Extract the [x, y] coordinate from the center of the cell holding the provided text.  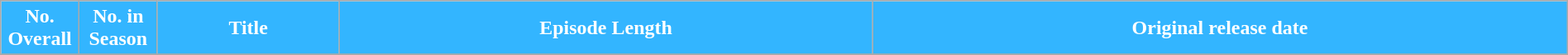
Original release date [1220, 28]
No. Overall [40, 28]
Episode Length [605, 28]
No. in Season [117, 28]
Title [248, 28]
